Provide the [X, Y] coordinate of the cell's center where the given text is located.  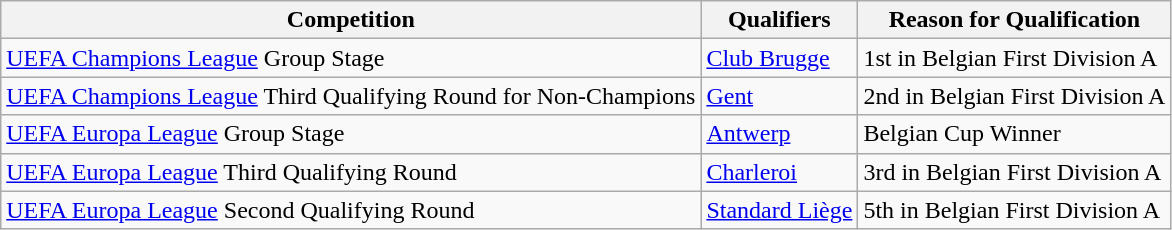
Belgian Cup Winner [1014, 134]
Club Brugge [780, 58]
Competition [351, 20]
Gent [780, 96]
Standard Liège [780, 210]
UEFA Champions League Third Qualifying Round for Non-Champions [351, 96]
UEFA Europa League Third Qualifying Round [351, 172]
Qualifiers [780, 20]
1st in Belgian First Division A [1014, 58]
2nd in Belgian First Division A [1014, 96]
Reason for Qualification [1014, 20]
Antwerp [780, 134]
UEFA Europa League Second Qualifying Round [351, 210]
5th in Belgian First Division A [1014, 210]
3rd in Belgian First Division A [1014, 172]
UEFA Europa League Group Stage [351, 134]
Charleroi [780, 172]
UEFA Champions League Group Stage [351, 58]
